Return [x, y] of the center of cell containing provided text 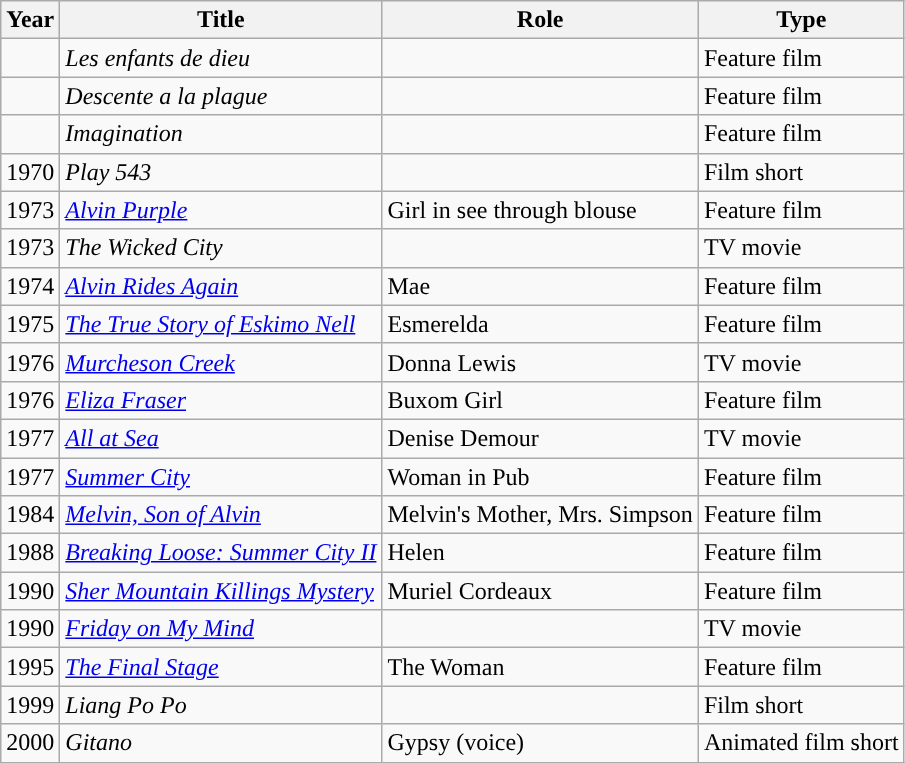
Type [801, 20]
Friday on My Mind [221, 629]
1970 [30, 172]
Title [221, 20]
1988 [30, 553]
All at Sea [221, 438]
Descente a la plague [221, 96]
1975 [30, 324]
1974 [30, 286]
Gypsy (voice) [540, 743]
Melvin, Son of Alvin [221, 515]
1995 [30, 667]
Woman in Pub [540, 477]
Summer City [221, 477]
Liang Po Po [221, 705]
Girl in see through blouse [540, 210]
Buxom Girl [540, 400]
Melvin's Mother, Mrs. Simpson [540, 515]
Eliza Fraser [221, 400]
Muriel Cordeaux [540, 591]
Donna Lewis [540, 362]
Esmerelda [540, 324]
Alvin Purple [221, 210]
Alvin Rides Again [221, 286]
Breaking Loose: Summer City II [221, 553]
The True Story of Eskimo Nell [221, 324]
Play 543 [221, 172]
Role [540, 20]
Year [30, 20]
1984 [30, 515]
Helen [540, 553]
Denise Demour [540, 438]
The Wicked City [221, 248]
Gitano [221, 743]
Imagination [221, 134]
Animated film short [801, 743]
2000 [30, 743]
The Woman [540, 667]
Sher Mountain Killings Mystery [221, 591]
The Final Stage [221, 667]
Murcheson Creek [221, 362]
Les enfants de dieu [221, 58]
Mae [540, 286]
1999 [30, 705]
